Output the [X, Y] coordinate of the center of the cell containing the given text.  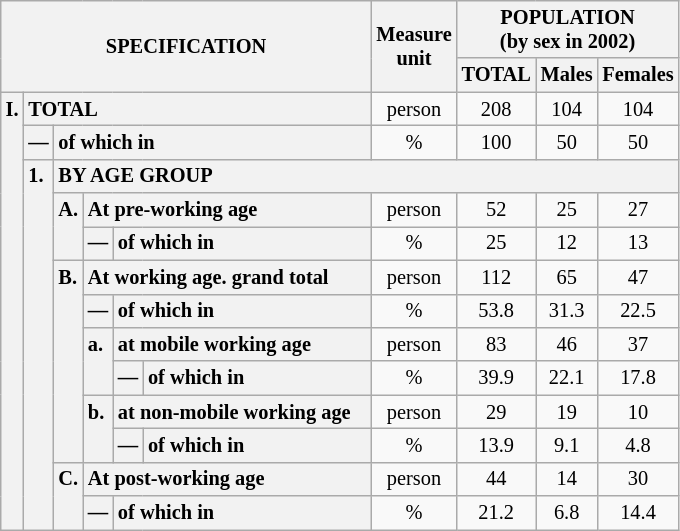
Measure unit [414, 46]
14 [567, 479]
a. [98, 360]
39.9 [496, 378]
47 [638, 277]
At pre-working age [227, 210]
4.8 [638, 445]
6.8 [567, 513]
At working age. grand total [227, 277]
30 [638, 479]
17.8 [638, 378]
BY AGE GROUP [366, 176]
13.9 [496, 445]
53.8 [496, 311]
29 [496, 412]
b. [98, 428]
37 [638, 344]
SPECIFICATION [186, 46]
100 [496, 142]
POPULATION (by sex in 2002) [568, 29]
31.3 [567, 311]
9.1 [567, 445]
22.1 [567, 378]
19 [567, 412]
10 [638, 412]
46 [567, 344]
13 [638, 243]
Males [567, 75]
C. [68, 496]
65 [567, 277]
22.5 [638, 311]
83 [496, 344]
At post-working age [227, 479]
Females [638, 75]
I. [12, 311]
A. [68, 226]
27 [638, 210]
at non-mobile working age [242, 412]
52 [496, 210]
at mobile working age [242, 344]
112 [496, 277]
208 [496, 109]
21.2 [496, 513]
44 [496, 479]
1. [38, 344]
B. [68, 361]
12 [567, 243]
14.4 [638, 513]
